Detect which cell encompasses the target text, then output its (x, y) center coordinate. 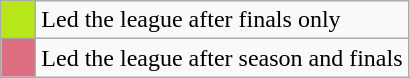
Led the league after finals only (222, 20)
Led the league after season and finals (222, 58)
